Identify which cell holds the provided text, then report its [x, y] central coordinate. 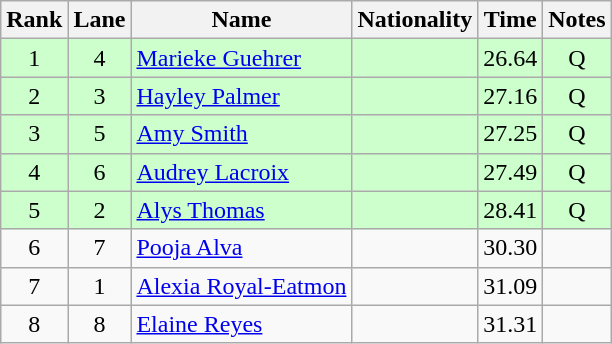
Hayley Palmer [242, 96]
27.49 [510, 172]
Amy Smith [242, 134]
26.64 [510, 58]
Audrey Lacroix [242, 172]
31.09 [510, 286]
Marieke Guehrer [242, 58]
Name [242, 20]
Time [510, 20]
27.16 [510, 96]
27.25 [510, 134]
Alys Thomas [242, 210]
Alexia Royal-Eatmon [242, 286]
Nationality [415, 20]
Lane [100, 20]
30.30 [510, 248]
28.41 [510, 210]
Pooja Alva [242, 248]
Elaine Reyes [242, 324]
31.31 [510, 324]
Rank [34, 20]
Notes [577, 20]
